From the cell containing the given text, extract its center point as [x, y] coordinate. 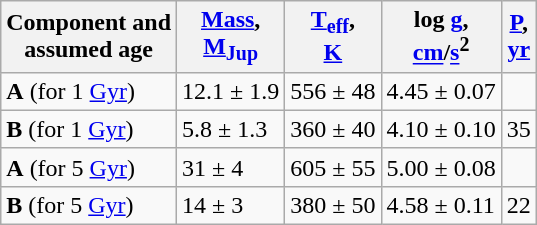
A (for 5 Gyr) [89, 167]
5.00 ± 0.08 [441, 167]
Teff,K [333, 37]
P,yr [518, 37]
Component andassumed age [89, 37]
log g,cm/s2 [441, 37]
556 ± 48 [333, 91]
14 ± 3 [231, 205]
4.10 ± 0.10 [441, 129]
360 ± 40 [333, 129]
380 ± 50 [333, 205]
31 ± 4 [231, 167]
4.45 ± 0.07 [441, 91]
Mass,MJup [231, 37]
4.58 ± 0.11 [441, 205]
B (for 1 Gyr) [89, 129]
22 [518, 205]
12.1 ± 1.9 [231, 91]
5.8 ± 1.3 [231, 129]
35 [518, 129]
605 ± 55 [333, 167]
A (for 1 Gyr) [89, 91]
B (for 5 Gyr) [89, 205]
